Return (X, Y) of the center of cell containing provided text 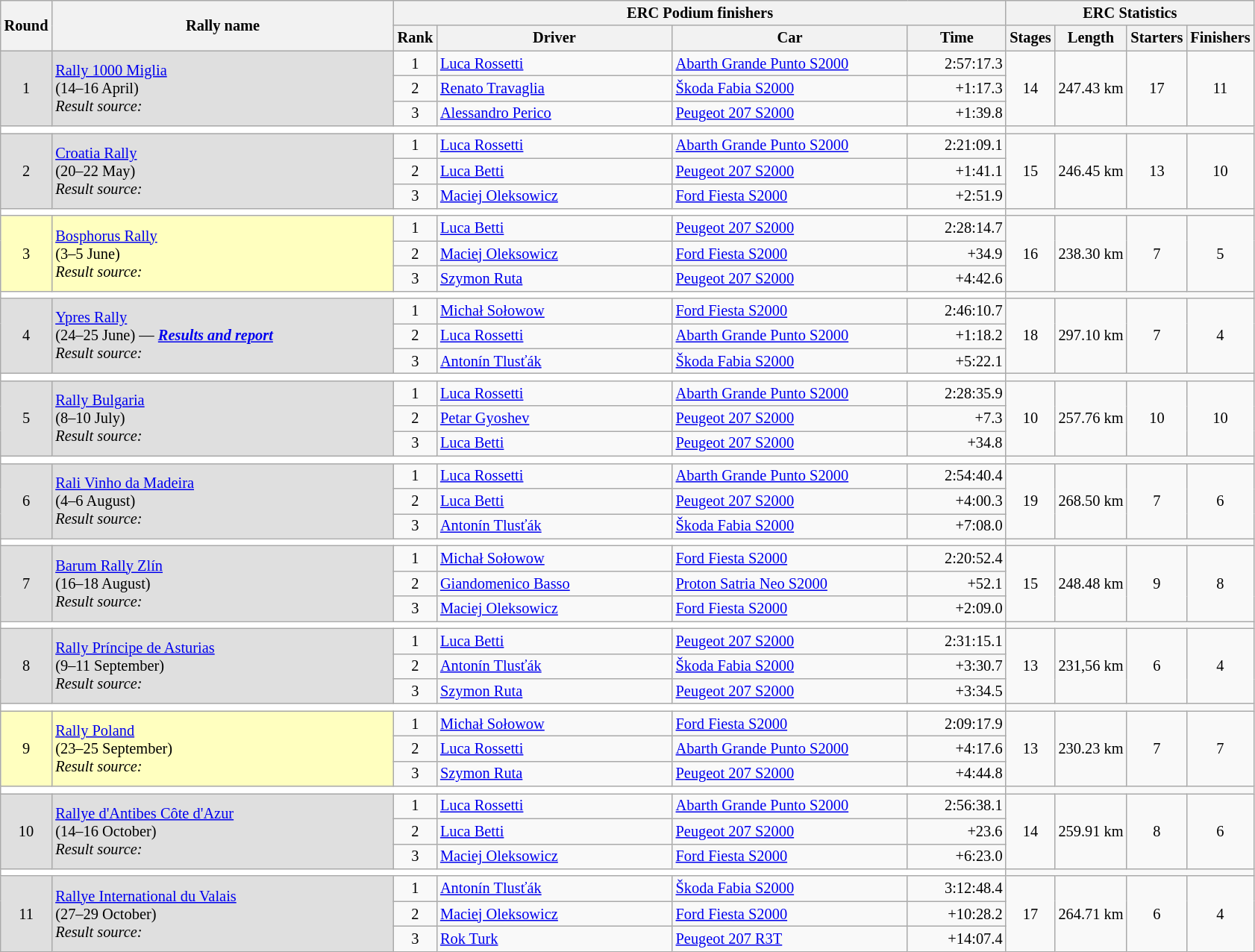
Bosphorus Rally(3–5 June)Result source: (222, 254)
Petar Gyoshev (554, 419)
3:12:48.4 (957, 889)
+1:17.3 (957, 88)
Ypres Rally(24–25 June) — Results and reportResult source: (222, 336)
2:28:14.7 (957, 228)
Rally Bulgaria(8–10 July)Result source: (222, 418)
Rally Poland(23–25 September)Result source: (222, 749)
2:20:52.4 (957, 558)
+14:07.4 (957, 939)
+4:17.6 (957, 748)
+1:39.8 (957, 113)
+34.9 (957, 254)
+1:18.2 (957, 336)
+1:41.1 (957, 171)
+4:44.8 (957, 774)
Stages (1030, 38)
+2:09.0 (957, 609)
Rally Príncipe de Asturias(9–11 September)Result source: (222, 666)
2:21:09.1 (957, 145)
Peugeot 207 R3T (790, 939)
Car (790, 38)
2:09:17.9 (957, 724)
Giandomenico Basso (554, 583)
Driver (554, 38)
Finishers (1220, 38)
257.76 km (1091, 418)
ERC Statistics (1130, 13)
2:57:17.3 (957, 63)
2:56:38.1 (957, 806)
+34.8 (957, 443)
Proton Satria Neo S2000 (790, 583)
Rally 1000 Miglia(14–16 April)Result source: (222, 88)
+5:22.1 (957, 361)
Rallye International du Valais(27–29 October)Result source: (222, 913)
ERC Podium finishers (700, 13)
2:28:35.9 (957, 393)
Croatia Rally(20–22 May)Result source: (222, 170)
Rallye d'Antibes Côte d'Azur(14–16 October)Result source: (222, 831)
297.10 km (1091, 336)
+6:23.0 (957, 857)
+4:00.3 (957, 501)
246.45 km (1091, 170)
Starters (1157, 38)
+23.6 (957, 831)
+10:28.2 (957, 914)
+3:30.7 (957, 666)
Round (27, 25)
+7:08.0 (957, 526)
Length (1091, 38)
+52.1 (957, 583)
264.71 km (1091, 913)
247.43 km (1091, 88)
19 (1030, 501)
Alessandro Perico (554, 113)
18 (1030, 336)
Rank (415, 38)
+2:51.9 (957, 196)
Rally name (222, 25)
238.30 km (1091, 254)
268.50 km (1091, 501)
+3:34.5 (957, 691)
2:54:40.4 (957, 476)
2:46:10.7 (957, 311)
2:31:15.1 (957, 641)
Barum Rally Zlín(16–18 August)Result source: (222, 583)
+7.3 (957, 419)
Time (957, 38)
Rali Vinho da Madeira(4–6 August)Result source: (222, 501)
16 (1030, 254)
+4:42.6 (957, 278)
Rok Turk (554, 939)
231,56 km (1091, 666)
248.48 km (1091, 583)
Renato Travaglia (554, 88)
259.91 km (1091, 831)
230.23 km (1091, 749)
